Identify which cell holds the provided text, then report its (x, y) central coordinate. 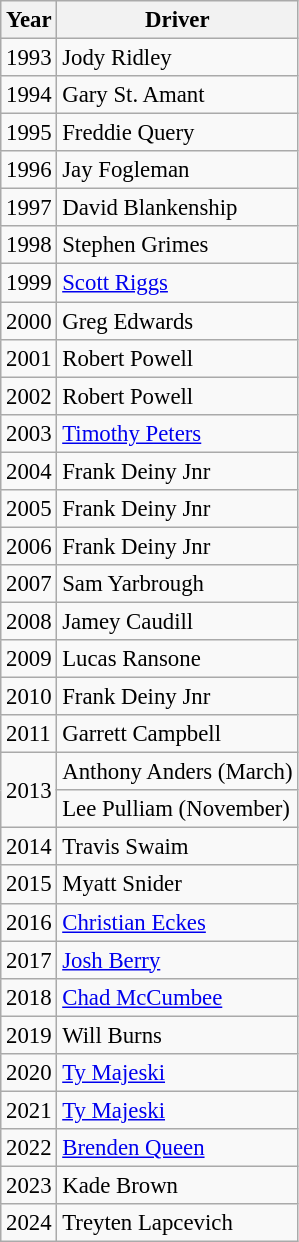
Treyten Lapcevich (178, 1223)
Jody Ridley (178, 58)
Timothy Peters (178, 433)
Driver (178, 20)
2018 (29, 997)
1994 (29, 95)
Lee Pulliam (November) (178, 809)
2015 (29, 885)
Greg Edwards (178, 321)
2023 (29, 1185)
2024 (29, 1223)
2001 (29, 358)
Josh Berry (178, 960)
1995 (29, 133)
2021 (29, 1110)
2014 (29, 847)
Garrett Campbell (178, 734)
Scott Riggs (178, 283)
Chad McCumbee (178, 997)
2017 (29, 960)
1999 (29, 283)
2016 (29, 922)
David Blankenship (178, 208)
Kade Brown (178, 1185)
Year (29, 20)
Sam Yarbrough (178, 584)
2007 (29, 584)
2010 (29, 697)
2013 (29, 790)
2004 (29, 471)
2009 (29, 659)
2005 (29, 509)
2011 (29, 734)
Myatt Snider (178, 885)
2008 (29, 621)
Lucas Ransone (178, 659)
2006 (29, 546)
Anthony Anders (March) (178, 772)
2003 (29, 433)
Christian Eckes (178, 922)
2002 (29, 396)
1997 (29, 208)
2019 (29, 1035)
2000 (29, 321)
Gary St. Amant (178, 95)
Freddie Query (178, 133)
2020 (29, 1073)
2022 (29, 1148)
1998 (29, 245)
Stephen Grimes (178, 245)
1993 (29, 58)
Jay Fogleman (178, 170)
Travis Swaim (178, 847)
Brenden Queen (178, 1148)
Will Burns (178, 1035)
Jamey Caudill (178, 621)
1996 (29, 170)
